Scan for the cell matching the given text and deliver its [X, Y] coordinate at center. 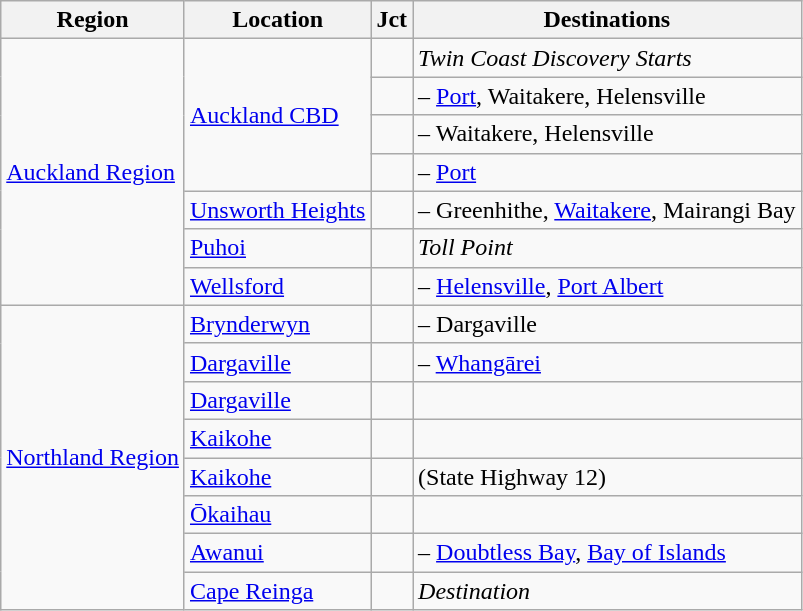
Auckland Region [93, 172]
– Port, Waitakere, Helensville [608, 96]
Jct [392, 20]
Auckland CBD [277, 115]
Cape Reinga [277, 591]
– Whangārei [608, 362]
Puhoi [277, 248]
– Greenhithe, Waitakere, Mairangi Bay [608, 210]
Region [93, 20]
– Doubtless Bay, Bay of Islands [608, 553]
Destination [608, 591]
Location [277, 20]
Brynderwyn [277, 324]
– Dargaville [608, 324]
Awanui [277, 553]
Wellsford [277, 286]
Unsworth Heights [277, 210]
Toll Point [608, 248]
– Port [608, 172]
(State Highway 12) [608, 477]
Northland Region [93, 457]
– Waitakere, Helensville [608, 134]
Destinations [608, 20]
Twin Coast Discovery Starts [608, 58]
– Helensville, Port Albert [608, 286]
Ōkaihau [277, 515]
